Capture the cell that displays the provided text and extract its [X, Y] central coordinate. 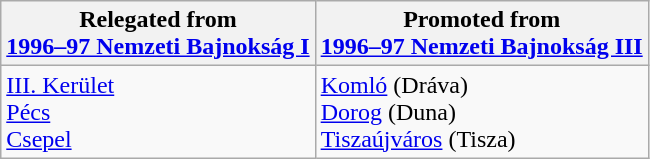
Relegated from1996–97 Nemzeti Bajnokság I [158, 34]
III. Kerület Pécs Csepel [158, 112]
Promoted from1996–97 Nemzeti Bajnokság III [482, 34]
Komló (Dráva) Dorog (Duna) Tiszaújváros (Tisza) [482, 112]
